For the text-containing cell, return its midpoint in [x, y] coordinate format. 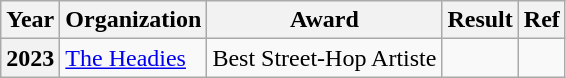
The Headies [134, 58]
Ref [542, 20]
Result [480, 20]
Organization [134, 20]
Award [324, 20]
2023 [30, 58]
Year [30, 20]
Best Street-Hop Artiste [324, 58]
